Scan for the cell matching the given text and deliver its (X, Y) coordinate at center. 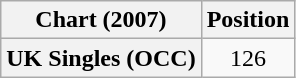
UK Singles (OCC) (101, 58)
126 (248, 58)
Position (248, 20)
Chart (2007) (101, 20)
